Capture the cell that displays the provided text and extract its (x, y) central coordinate. 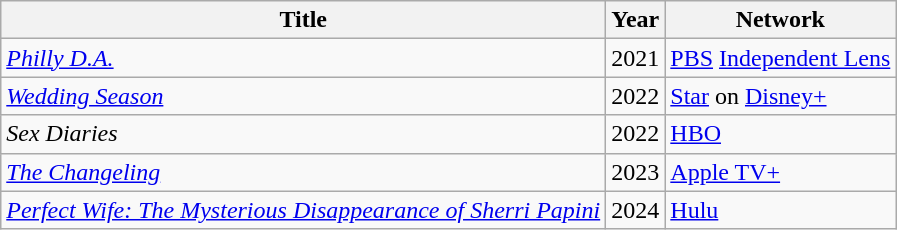
Sex Diaries (304, 134)
PBS Independent Lens (780, 58)
Apple TV+ (780, 172)
Title (304, 20)
2024 (636, 210)
Hulu (780, 210)
Network (780, 20)
HBO (780, 134)
Wedding Season (304, 96)
Philly D.A. (304, 58)
2021 (636, 58)
2023 (636, 172)
The Changeling (304, 172)
Star on Disney+ (780, 96)
Year (636, 20)
Perfect Wife: The Mysterious Disappearance of Sherri Papini (304, 210)
